Pinpoint the cell where the given text exists, returning its [x, y] midpoint coordinate. 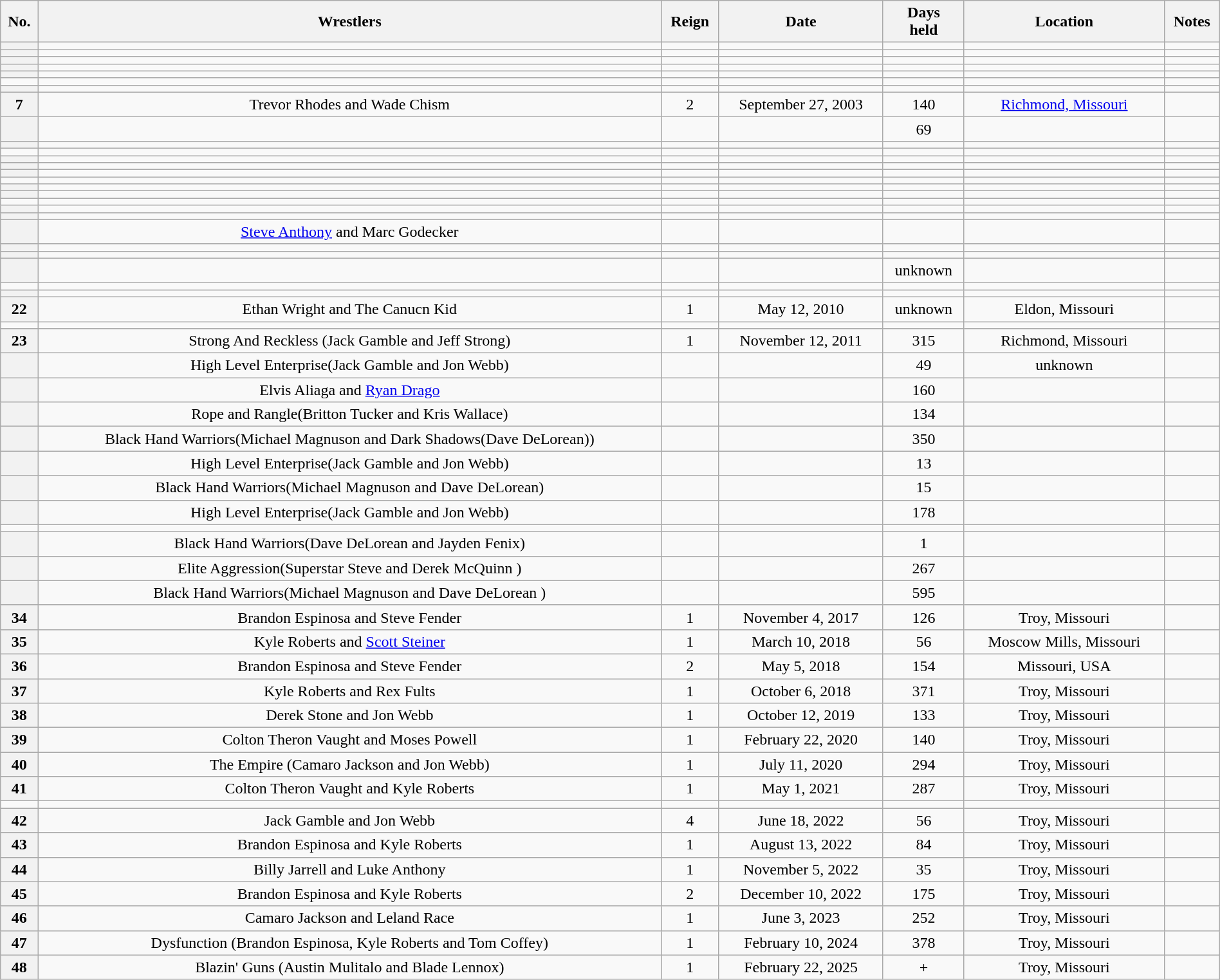
June 3, 2023 [801, 918]
May 1, 2021 [801, 789]
Elvis Aliaga and Ryan Drago [350, 390]
15 [923, 488]
Trevor Rhodes and Wade Chism [350, 104]
34 [19, 617]
September 27, 2003 [801, 104]
Strong And Reckless (Jack Gamble and Jeff Strong) [350, 341]
287 [923, 789]
371 [923, 690]
February 22, 2020 [801, 740]
November 12, 2011 [801, 341]
February 10, 2024 [801, 943]
47 [19, 943]
Derek Stone and Jon Webb [350, 716]
Kyle Roberts and Rex Fults [350, 690]
The Empire (Camaro Jackson and Jon Webb) [350, 764]
May 12, 2010 [801, 309]
23 [19, 341]
69 [923, 129]
October 6, 2018 [801, 690]
Billy Jarrell and Luke Anthony [350, 869]
13 [923, 463]
February 22, 2025 [801, 967]
42 [19, 820]
July 11, 2020 [801, 764]
Colton Theron Vaught and Moses Powell [350, 740]
4 [690, 820]
Notes [1192, 22]
+ [923, 967]
June 18, 2022 [801, 820]
Rope and Rangle(Britton Tucker and Kris Wallace) [350, 414]
November 4, 2017 [801, 617]
294 [923, 764]
May 5, 2018 [801, 666]
315 [923, 341]
48 [19, 967]
October 12, 2019 [801, 716]
March 10, 2018 [801, 642]
Moscow Mills, Missouri [1064, 642]
Steve Anthony and Marc Godecker [350, 232]
37 [19, 690]
22 [19, 309]
November 5, 2022 [801, 869]
350 [923, 439]
Wrestlers [350, 22]
154 [923, 666]
Colton Theron Vaught and Kyle Roberts [350, 789]
160 [923, 390]
49 [923, 365]
84 [923, 845]
Kyle Roberts and Scott Steiner [350, 642]
45 [19, 894]
Black Hand Warriors(Dave DeLorean and Jayden Fenix) [350, 544]
252 [923, 918]
267 [923, 568]
Jack Gamble and Jon Webb [350, 820]
378 [923, 943]
134 [923, 414]
Date [801, 22]
Daysheld [923, 22]
178 [923, 512]
Location [1064, 22]
Missouri, USA [1064, 666]
38 [19, 716]
Elite Aggression(Superstar Steve and Derek McQuinn ) [350, 568]
Black Hand Warriors(Michael Magnuson and Dark Shadows(Dave DeLorean)) [350, 439]
7 [19, 104]
595 [923, 593]
126 [923, 617]
Dysfunction (Brandon Espinosa, Kyle Roberts and Tom Coffey) [350, 943]
Black Hand Warriors(Michael Magnuson and Dave DeLorean ) [350, 593]
36 [19, 666]
43 [19, 845]
39 [19, 740]
Camaro Jackson and Leland Race [350, 918]
Blazin' Guns (Austin Mulitalo and Blade Lennox) [350, 967]
41 [19, 789]
Ethan Wright and The Canucn Kid [350, 309]
December 10, 2022 [801, 894]
46 [19, 918]
Eldon, Missouri [1064, 309]
Reign [690, 22]
August 13, 2022 [801, 845]
133 [923, 716]
40 [19, 764]
44 [19, 869]
Black Hand Warriors(Michael Magnuson and Dave DeLorean) [350, 488]
No. [19, 22]
175 [923, 894]
